From the cell containing the given text, extract its center point as [x, y] coordinate. 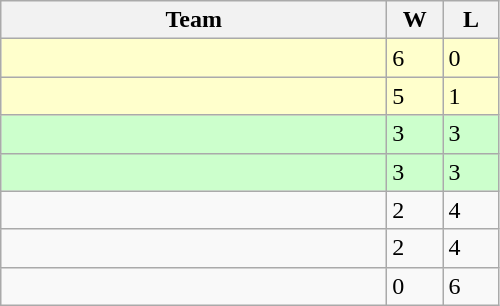
1 [471, 96]
Team [194, 20]
L [471, 20]
W [415, 20]
5 [415, 96]
